Scan for the cell matching the given text and deliver its (X, Y) coordinate at center. 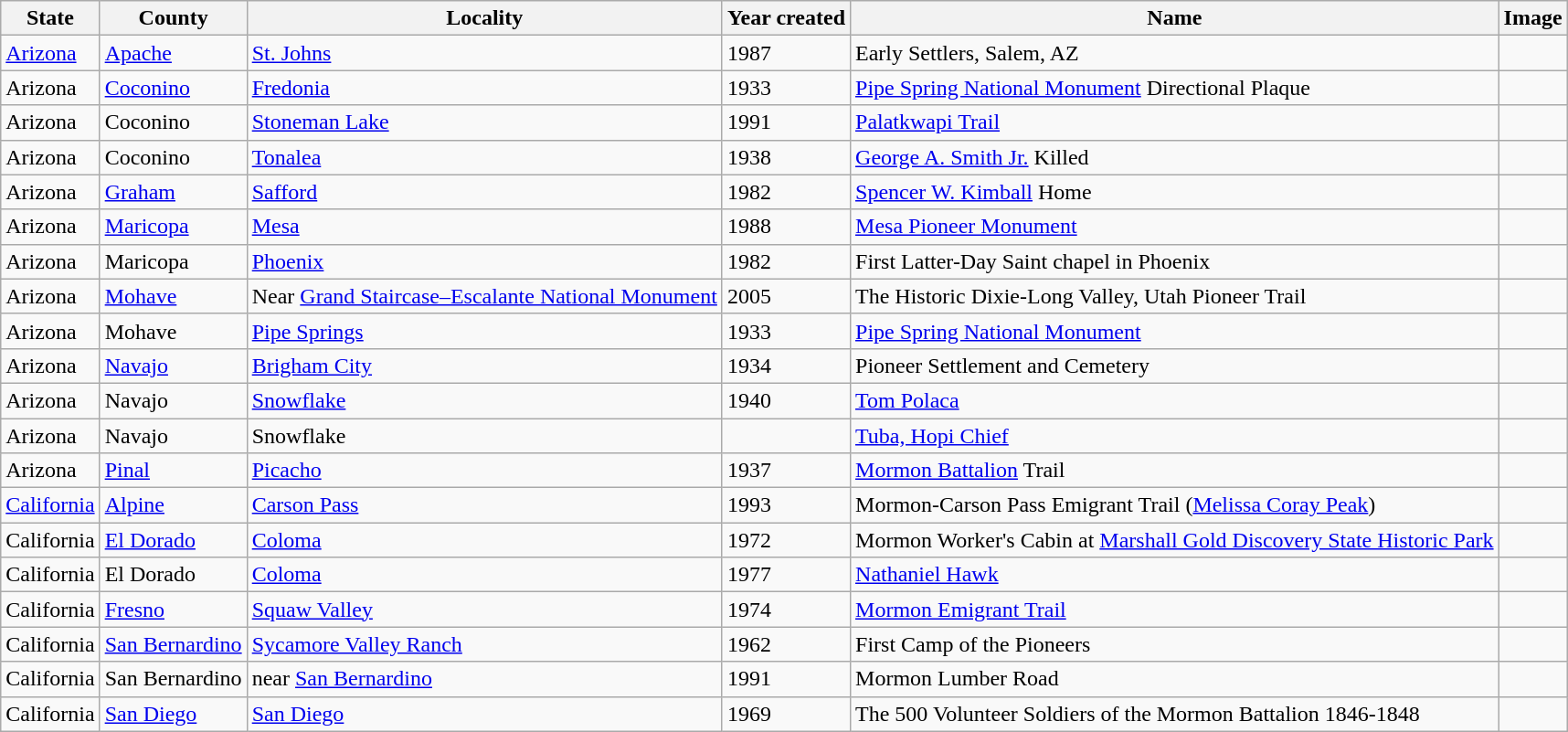
First Latter-Day Saint chapel in Phoenix (1175, 261)
Spencer W. Kimball Home (1175, 192)
George A. Smith Jr. Killed (1175, 157)
Brigham City (484, 366)
1987 (786, 53)
1937 (786, 471)
Alpine (174, 505)
Near Grand Staircase–Escalante National Monument (484, 296)
County (174, 18)
Mormon Emigrant Trail (1175, 610)
State (50, 18)
1993 (786, 505)
1934 (786, 366)
1962 (786, 644)
Pinal (174, 471)
Mormon Battalion Trail (1175, 471)
near San Bernardino (484, 679)
1938 (786, 157)
Apache (174, 53)
Locality (484, 18)
1977 (786, 575)
Pipe Springs (484, 331)
Name (1175, 18)
Fresno (174, 610)
Palatkwapi Trail (1175, 122)
Mesa (484, 227)
Early Settlers, Salem, AZ (1175, 53)
1972 (786, 540)
Nathaniel Hawk (1175, 575)
Pipe Spring National Monument (1175, 331)
2005 (786, 296)
1988 (786, 227)
Mesa Pioneer Monument (1175, 227)
Tonalea (484, 157)
The 500 Volunteer Soldiers of the Mormon Battalion 1846-1848 (1175, 714)
St. Johns (484, 53)
Fredonia (484, 88)
Mormon Lumber Road (1175, 679)
Tuba, Hopi Chief (1175, 436)
Phoenix (484, 261)
Mormon Worker's Cabin at Marshall Gold Discovery State Historic Park (1175, 540)
Carson Pass (484, 505)
1969 (786, 714)
Image (1533, 18)
1974 (786, 610)
Tom Polaca (1175, 400)
Safford (484, 192)
1940 (786, 400)
The Historic Dixie-Long Valley, Utah Pioneer Trail (1175, 296)
Sycamore Valley Ranch (484, 644)
First Camp of the Pioneers (1175, 644)
Stoneman Lake (484, 122)
Year created (786, 18)
Pioneer Settlement and Cemetery (1175, 366)
Pipe Spring National Monument Directional Plaque (1175, 88)
Graham (174, 192)
Squaw Valley (484, 610)
Mormon-Carson Pass Emigrant Trail (Melissa Coray Peak) (1175, 505)
Picacho (484, 471)
